Pinpoint the cell where the given text exists, returning its (x, y) midpoint coordinate. 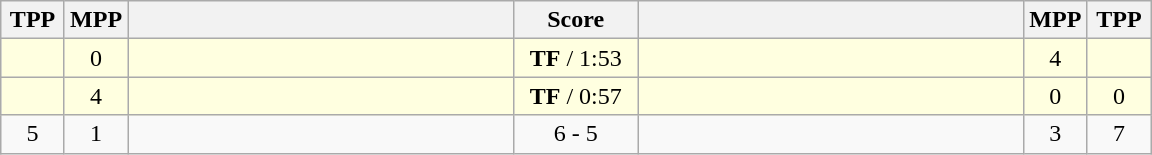
3 (1056, 134)
TF / 0:57 (576, 96)
Score (576, 20)
5 (33, 134)
1 (96, 134)
7 (1119, 134)
6 - 5 (576, 134)
TF / 1:53 (576, 58)
